Capture the cell that displays the provided text and extract its (X, Y) central coordinate. 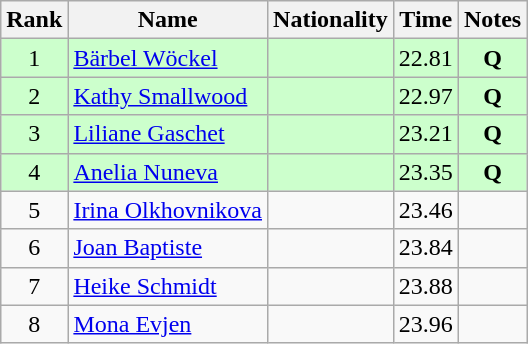
Anelia Nuneva (168, 172)
23.46 (426, 210)
Nationality (331, 20)
Mona Evjen (168, 324)
Heike Schmidt (168, 286)
23.21 (426, 134)
22.97 (426, 96)
3 (34, 134)
23.96 (426, 324)
5 (34, 210)
Rank (34, 20)
2 (34, 96)
Bärbel Wöckel (168, 58)
23.35 (426, 172)
8 (34, 324)
Time (426, 20)
7 (34, 286)
6 (34, 248)
1 (34, 58)
23.84 (426, 248)
Irina Olkhovnikova (168, 210)
23.88 (426, 286)
22.81 (426, 58)
Kathy Smallwood (168, 96)
Notes (492, 20)
Name (168, 20)
Joan Baptiste (168, 248)
4 (34, 172)
Liliane Gaschet (168, 134)
